Return the (x, y) coordinate for the center point of the cell that contains the specified text.  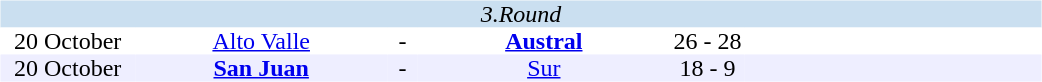
18 - 9 (707, 68)
San Juan (262, 68)
3.Round (520, 14)
Austral (544, 42)
Alto Valle (262, 42)
Sur (544, 68)
26 - 28 (707, 42)
